Output the (X, Y) coordinate of the center of the cell containing the given text.  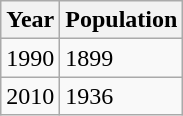
1899 (122, 58)
Population (122, 20)
1990 (30, 58)
Year (30, 20)
1936 (122, 96)
2010 (30, 96)
